Extract the [x, y] coordinate from the center of the cell holding the provided text.  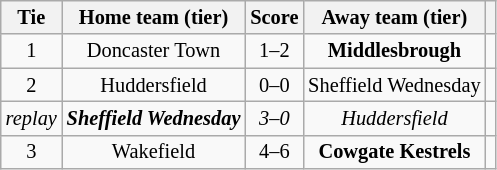
3–0 [274, 118]
1 [32, 51]
Tie [32, 17]
4–6 [274, 152]
Middlesbrough [394, 51]
Doncaster Town [154, 51]
0–0 [274, 85]
Wakefield [154, 152]
Score [274, 17]
Home team (tier) [154, 17]
1–2 [274, 51]
Away team (tier) [394, 17]
2 [32, 85]
replay [32, 118]
Cowgate Kestrels [394, 152]
3 [32, 152]
